From the cell containing the given text, extract its center point as (x, y) coordinate. 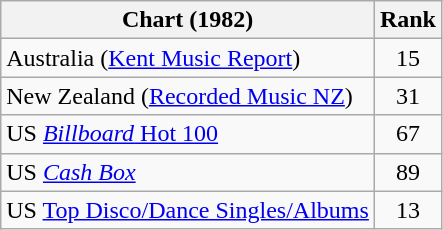
13 (408, 210)
15 (408, 58)
New Zealand (Recorded Music NZ) (188, 96)
US Top Disco/Dance Singles/Albums (188, 210)
US Cash Box (188, 172)
31 (408, 96)
Chart (1982) (188, 20)
US Billboard Hot 100 (188, 134)
Rank (408, 20)
Australia (Kent Music Report) (188, 58)
89 (408, 172)
67 (408, 134)
